Pinpoint the cell where the given text exists, returning its (x, y) midpoint coordinate. 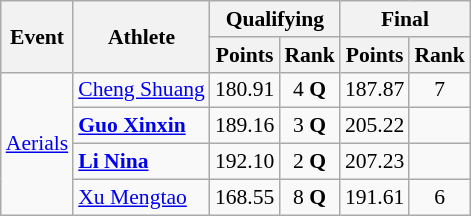
Qualifying (275, 19)
7 (440, 90)
205.22 (374, 126)
3 Q (310, 126)
Cheng Shuang (142, 90)
Xu Mengtao (142, 197)
Event (37, 36)
189.16 (244, 126)
4 Q (310, 90)
Final (405, 19)
187.87 (374, 90)
Athlete (142, 36)
2 Q (310, 162)
Li Nina (142, 162)
168.55 (244, 197)
6 (440, 197)
192.10 (244, 162)
Guo Xinxin (142, 126)
8 Q (310, 197)
180.91 (244, 90)
191.61 (374, 197)
Aerials (37, 143)
207.23 (374, 162)
